Find where the given text appears and provide that cell's center as (X, Y) coordinate. 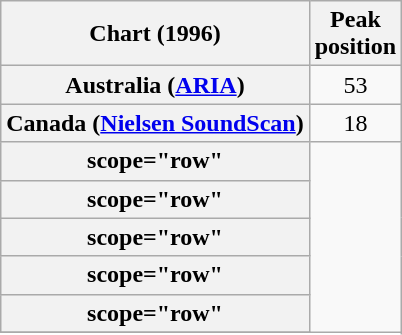
18 (355, 123)
Peakposition (355, 34)
Canada (Nielsen SoundScan) (155, 123)
53 (355, 85)
Australia (ARIA) (155, 85)
Chart (1996) (155, 34)
